Find where the given text appears and provide that cell's center as (x, y) coordinate. 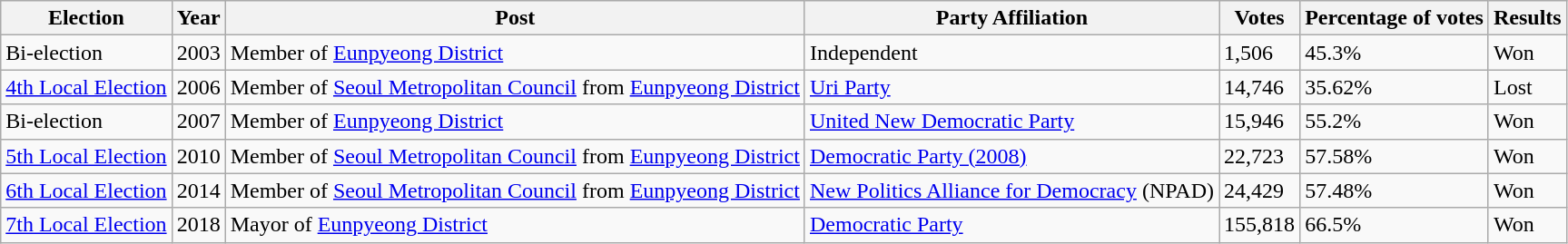
14,746 (1260, 87)
2007 (198, 122)
2010 (198, 156)
7th Local Election (86, 225)
Results (1527, 18)
5th Local Election (86, 156)
66.5% (1395, 225)
1,506 (1260, 53)
Independent (1011, 53)
2014 (198, 190)
Democratic Party (1011, 225)
Post (515, 18)
New Politics Alliance for Democracy (NPAD) (1011, 190)
155,818 (1260, 225)
22,723 (1260, 156)
Year (198, 18)
45.3% (1395, 53)
15,946 (1260, 122)
Uri Party (1011, 87)
Democratic Party (2008) (1011, 156)
Votes (1260, 18)
6th Local Election (86, 190)
2018 (198, 225)
Party Affiliation (1011, 18)
Election (86, 18)
35.62% (1395, 87)
55.2% (1395, 122)
Percentage of votes (1395, 18)
4th Local Election (86, 87)
Mayor of Eunpyeong District (515, 225)
United New Democratic Party (1011, 122)
57.58% (1395, 156)
2006 (198, 87)
2003 (198, 53)
Lost (1527, 87)
24,429 (1260, 190)
57.48% (1395, 190)
